Extract the [X, Y] coordinate from the center of the cell holding the provided text.  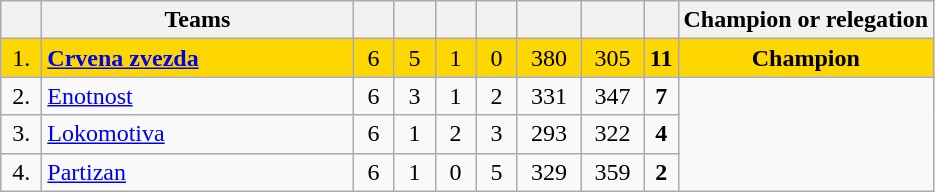
305 [613, 58]
11 [661, 58]
Champion or relegation [806, 20]
Champion [806, 58]
7 [661, 96]
359 [613, 172]
Enotnost [198, 96]
322 [613, 134]
329 [549, 172]
4 [661, 134]
Partizan [198, 172]
347 [613, 96]
380 [549, 58]
1. [22, 58]
331 [549, 96]
3. [22, 134]
4. [22, 172]
293 [549, 134]
Crvena zvezda [198, 58]
Teams [198, 20]
Lokomotiva [198, 134]
2. [22, 96]
